Find where the given text appears and provide that cell's center as [X, Y] coordinate. 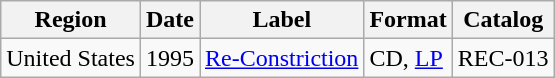
Re-Constriction [282, 58]
United States [71, 58]
Label [282, 20]
REC-013 [503, 58]
Catalog [503, 20]
Format [408, 20]
1995 [170, 58]
CD, LP [408, 58]
Region [71, 20]
Date [170, 20]
